Output the [x, y] coordinate of the center of the cell containing the given text.  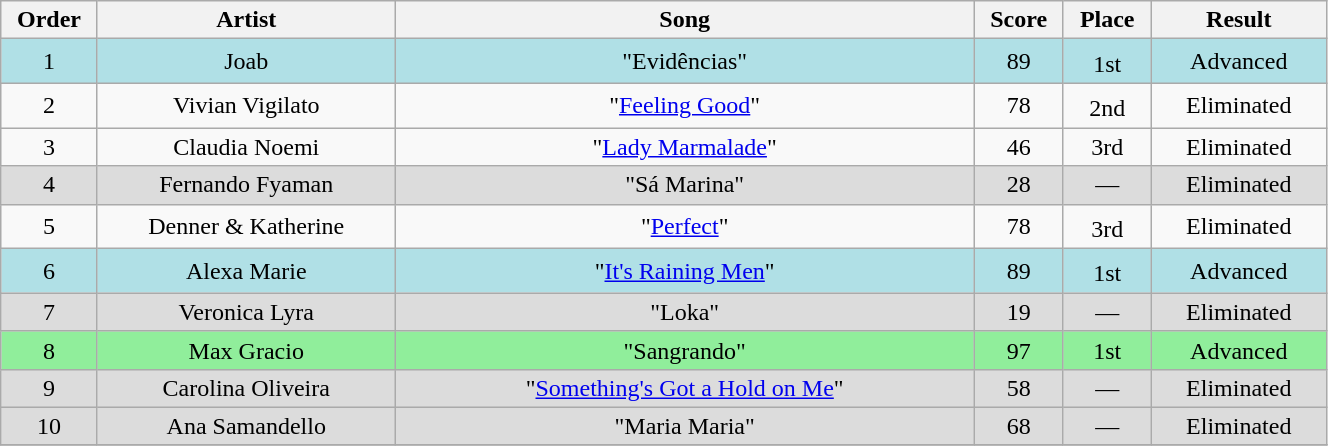
"Lady Marmalade" [684, 147]
3 [49, 147]
9 [49, 388]
Max Gracio [246, 350]
46 [1018, 147]
2 [49, 106]
Song [684, 20]
"Sá Marina" [684, 185]
28 [1018, 185]
"Something's Got a Hold on Me" [684, 388]
Artist [246, 20]
8 [49, 350]
Order [49, 20]
Ana Samandello [246, 426]
Claudia Noemi [246, 147]
2nd [1107, 106]
68 [1018, 426]
19 [1018, 312]
Vivian Vigilato [246, 106]
"It's Raining Men" [684, 272]
Denner & Katherine [246, 226]
10 [49, 426]
5 [49, 226]
Joab [246, 62]
"Maria Maria" [684, 426]
58 [1018, 388]
Fernando Fyaman [246, 185]
1 [49, 62]
7 [49, 312]
"Sangrando" [684, 350]
Alexa Marie [246, 272]
97 [1018, 350]
"Evidências" [684, 62]
Place [1107, 20]
6 [49, 272]
Veronica Lyra [246, 312]
Carolina Oliveira [246, 388]
4 [49, 185]
"Feeling Good" [684, 106]
"Perfect" [684, 226]
Score [1018, 20]
"Loka" [684, 312]
Result [1238, 20]
